Return the [x, y] coordinate for the center point of the cell that contains the specified text.  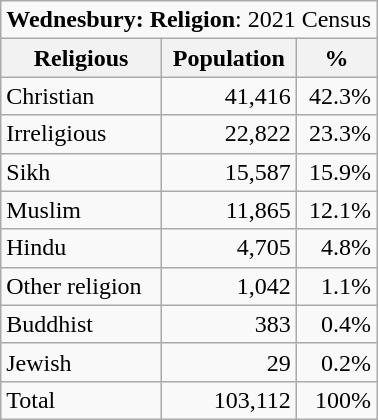
% [336, 58]
383 [228, 324]
Other religion [82, 286]
15,587 [228, 172]
41,416 [228, 96]
Population [228, 58]
29 [228, 362]
1.1% [336, 286]
Christian [82, 96]
Muslim [82, 210]
Irreligious [82, 134]
12.1% [336, 210]
1,042 [228, 286]
0.4% [336, 324]
Hindu [82, 248]
Buddhist [82, 324]
4.8% [336, 248]
Religious [82, 58]
42.3% [336, 96]
15.9% [336, 172]
100% [336, 400]
23.3% [336, 134]
4,705 [228, 248]
103,112 [228, 400]
0.2% [336, 362]
Jewish [82, 362]
11,865 [228, 210]
22,822 [228, 134]
Total [82, 400]
Sikh [82, 172]
Wednesbury: Religion: 2021 Census [189, 20]
